Return (X, Y) of the center of cell containing provided text 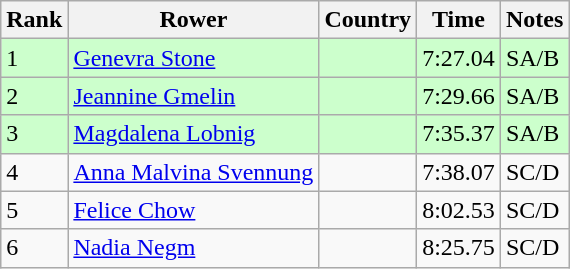
Nadia Negm (194, 248)
4 (34, 172)
7:38.07 (459, 172)
Country (368, 20)
Magdalena Lobnig (194, 134)
Jeannine Gmelin (194, 96)
Genevra Stone (194, 58)
6 (34, 248)
Felice Chow (194, 210)
7:27.04 (459, 58)
Rower (194, 20)
3 (34, 134)
7:35.37 (459, 134)
8:02.53 (459, 210)
Time (459, 20)
2 (34, 96)
1 (34, 58)
Anna Malvina Svennung (194, 172)
7:29.66 (459, 96)
Rank (34, 20)
Notes (534, 20)
8:25.75 (459, 248)
5 (34, 210)
